Output the (x, y) coordinate of the center of the cell containing the given text.  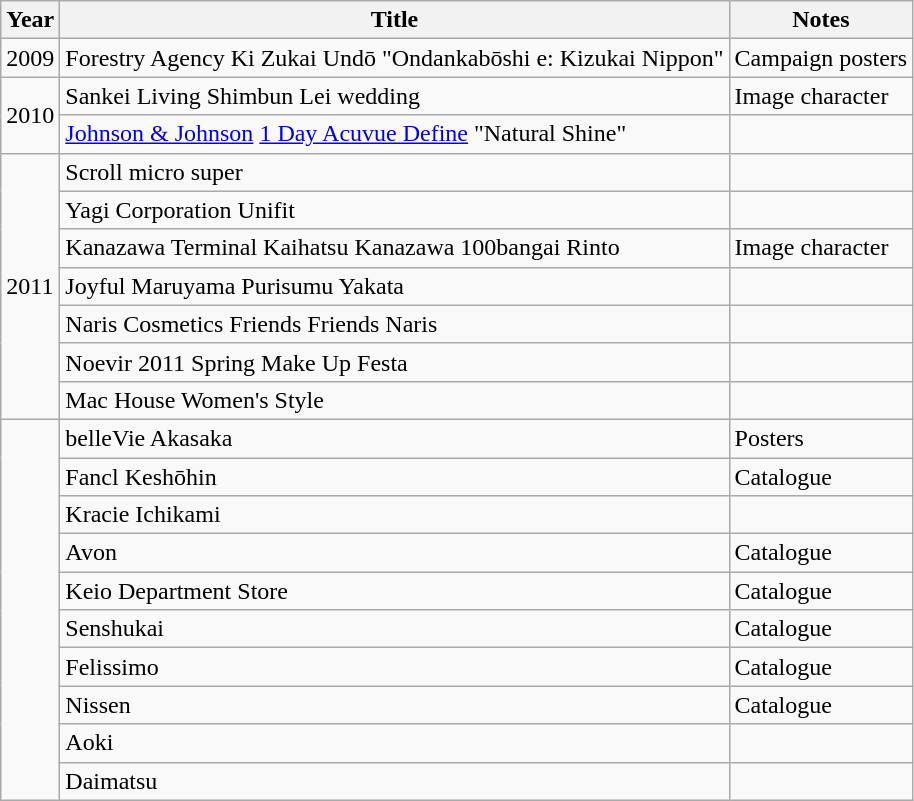
Johnson & Johnson 1 Day Acuvue Define "Natural Shine" (394, 134)
Posters (821, 438)
Kracie Ichikami (394, 515)
Naris Cosmetics Friends Friends Naris (394, 324)
Fancl Keshōhin (394, 477)
Title (394, 20)
Mac House Women's Style (394, 400)
Kanazawa Terminal Kaihatsu Kanazawa 100bangai Rinto (394, 248)
Keio Department Store (394, 591)
Year (30, 20)
belleVie Akasaka (394, 438)
Felissimo (394, 667)
Joyful Maruyama Purisumu Yakata (394, 286)
Sankei Living Shimbun Lei wedding (394, 96)
Yagi Corporation Unifit (394, 210)
Avon (394, 553)
Scroll micro super (394, 172)
Senshukai (394, 629)
Noevir 2011 Spring Make Up Festa (394, 362)
2011 (30, 286)
2010 (30, 115)
Campaign posters (821, 58)
Forestry Agency Ki Zukai Undō "Ondankabōshi e: Kizukai Nippon" (394, 58)
2009 (30, 58)
Daimatsu (394, 781)
Aoki (394, 743)
Notes (821, 20)
Nissen (394, 705)
